Return the [x, y] coordinate for the center point of the cell that contains the specified text.  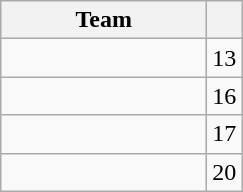
20 [224, 172]
13 [224, 58]
Team [104, 20]
16 [224, 96]
17 [224, 134]
